Output the (x, y) coordinate of the center of the cell containing the given text.  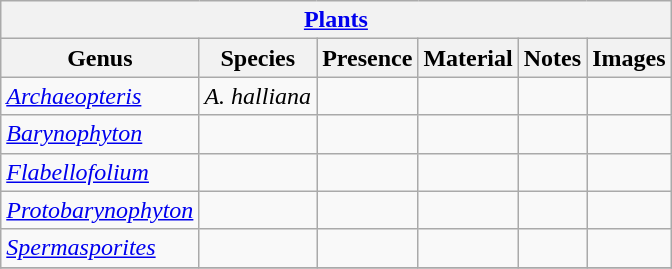
Spermasporites (100, 248)
A. halliana (258, 96)
Images (629, 58)
Barynophyton (100, 134)
Flabellofolium (100, 172)
Species (258, 58)
Material (468, 58)
Presence (368, 58)
Archaeopteris (100, 96)
Notes (552, 58)
Protobarynophyton (100, 210)
Plants (336, 20)
Genus (100, 58)
